Determine the (X, Y) coordinate at the center of the cell enclosing the given text.  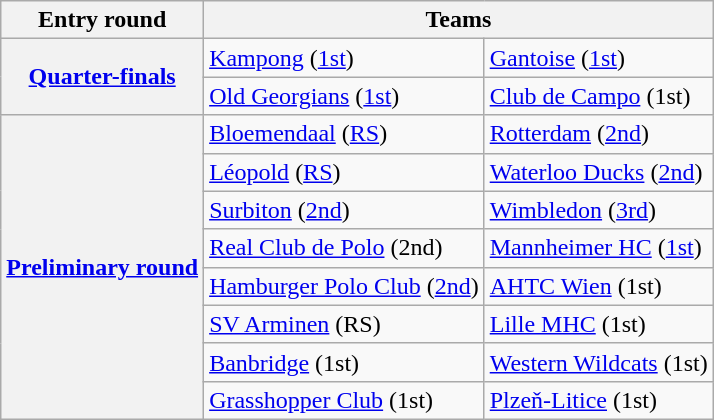
Entry round (102, 20)
Old Georgians (1st) (344, 96)
Teams (459, 20)
Real Club de Polo (2nd) (344, 248)
Grasshopper Club (1st) (344, 400)
Lille MHC (1st) (598, 324)
Western Wildcats (1st) (598, 362)
Banbridge (1st) (344, 362)
Rotterdam (2nd) (598, 134)
Gantoise (1st) (598, 58)
Bloemendaal (RS) (344, 134)
Wimbledon (3rd) (598, 210)
Club de Campo (1st) (598, 96)
Plzeň-Litice (1st) (598, 400)
Mannheimer HC (1st) (598, 248)
Waterloo Ducks (2nd) (598, 172)
Hamburger Polo Club (2nd) (344, 286)
Surbiton (2nd) (344, 210)
SV Arminen (RS) (344, 324)
Quarter-finals (102, 77)
AHTC Wien (1st) (598, 286)
Kampong (1st) (344, 58)
Léopold (RS) (344, 172)
Preliminary round (102, 267)
